Output the (X, Y) coordinate of the center of the cell containing the given text.  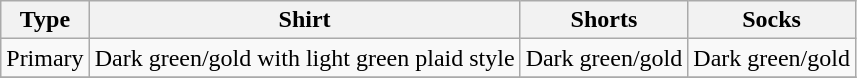
Primary (45, 58)
Type (45, 20)
Shirt (304, 20)
Dark green/gold with light green plaid style (304, 58)
Socks (772, 20)
Shorts (604, 20)
